For the text-containing cell, return its midpoint in [x, y] coordinate format. 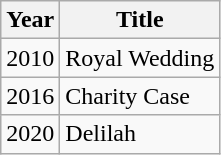
Year [30, 20]
Title [140, 20]
Royal Wedding [140, 58]
2020 [30, 134]
Delilah [140, 134]
Charity Case [140, 96]
2016 [30, 96]
2010 [30, 58]
